Provide the [X, Y] coordinate of the cell's center where the given text is located.  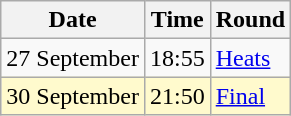
27 September [73, 58]
21:50 [177, 96]
18:55 [177, 58]
Round [250, 20]
Heats [250, 58]
Final [250, 96]
Date [73, 20]
30 September [73, 96]
Time [177, 20]
